Detect which cell encompasses the target text, then output its [X, Y] center coordinate. 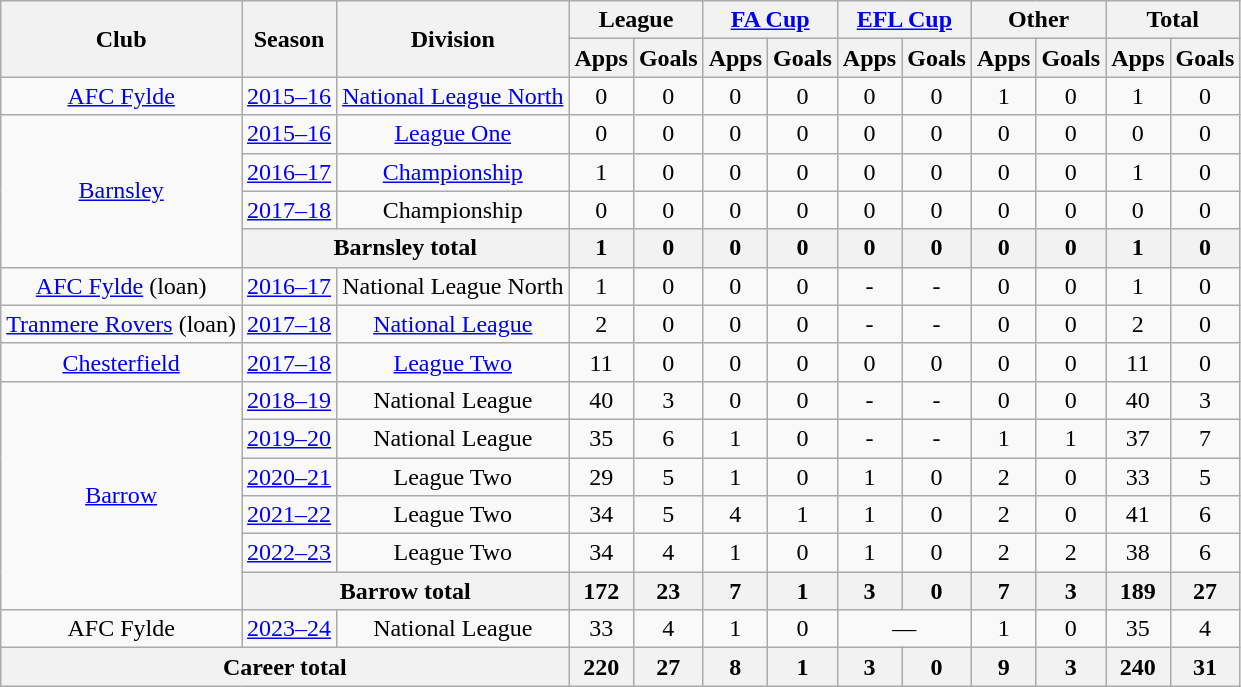
37 [1138, 438]
— [904, 629]
2021–22 [290, 515]
220 [601, 667]
2023–24 [290, 629]
League One [453, 134]
8 [735, 667]
Barrow [122, 495]
AFC Fylde (loan) [122, 286]
172 [601, 591]
41 [1138, 515]
2019–20 [290, 438]
29 [601, 477]
189 [1138, 591]
Career total [285, 667]
38 [1138, 553]
23 [668, 591]
9 [1003, 667]
Chesterfield [122, 362]
Other [1038, 20]
2018–19 [290, 400]
FA Cup [770, 20]
Barnsley [122, 191]
Total [1173, 20]
EFL Cup [904, 20]
Club [122, 39]
Tranmere Rovers (loan) [122, 324]
240 [1138, 667]
Season [290, 39]
Barrow total [406, 591]
31 [1205, 667]
2022–23 [290, 553]
Division [453, 39]
League [636, 20]
2020–21 [290, 477]
Barnsley total [406, 248]
